Extract the [x, y] coordinate from the center of the cell holding the provided text.  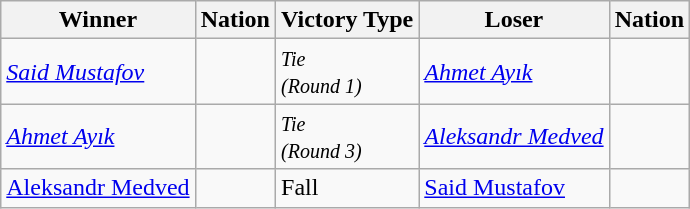
Tie(Round 3) [348, 136]
Victory Type [348, 20]
Fall [348, 188]
Winner [98, 20]
Tie(Round 1) [348, 72]
Loser [514, 20]
